Provide the [X, Y] coordinate of the cell's center where the given text is located.  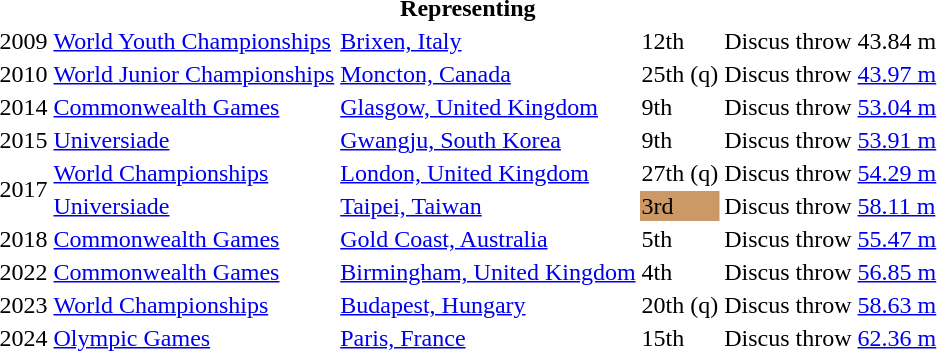
Gwangju, South Korea [488, 140]
London, United Kingdom [488, 173]
5th [680, 239]
Moncton, Canada [488, 74]
25th (q) [680, 74]
World Youth Championships [194, 41]
4th [680, 272]
12th [680, 41]
Taipei, Taiwan [488, 206]
Birmingham, United Kingdom [488, 272]
World Junior Championships [194, 74]
Glasgow, United Kingdom [488, 107]
27th (q) [680, 173]
Budapest, Hungary [488, 305]
3rd [680, 206]
20th (q) [680, 305]
Gold Coast, Australia [488, 239]
Brixen, Italy [488, 41]
